Scan for the cell matching the given text and deliver its [x, y] coordinate at center. 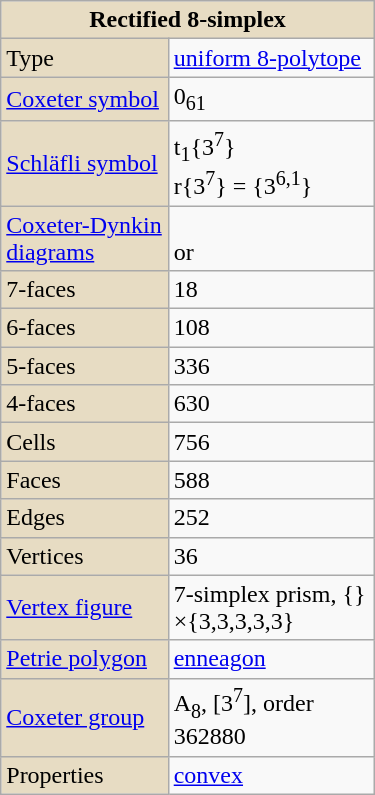
588 [271, 480]
336 [271, 366]
Schläfli symbol [84, 163]
Petrie polygon [84, 659]
Rectified 8-simplex [188, 20]
t1{37}r{37} = {36,1} [271, 163]
36 [271, 556]
Vertices [84, 556]
Type [84, 58]
18 [271, 290]
630 [271, 404]
6-faces [84, 328]
Properties [84, 775]
Coxeter symbol [84, 99]
Cells [84, 442]
5-faces [84, 366]
uniform 8-polytope [271, 58]
Coxeter-Dynkin diagrams [84, 238]
108 [271, 328]
7-faces [84, 290]
Edges [84, 518]
enneagon [271, 659]
756 [271, 442]
Faces [84, 480]
4-faces [84, 404]
convex [271, 775]
252 [271, 518]
Coxeter group [84, 717]
or [271, 238]
7-simplex prism, {}×{3,3,3,3,3} [271, 608]
Vertex figure [84, 608]
A8, [37], order 362880 [271, 717]
061 [271, 99]
